Pinpoint the cell where the given text exists, returning its [X, Y] midpoint coordinate. 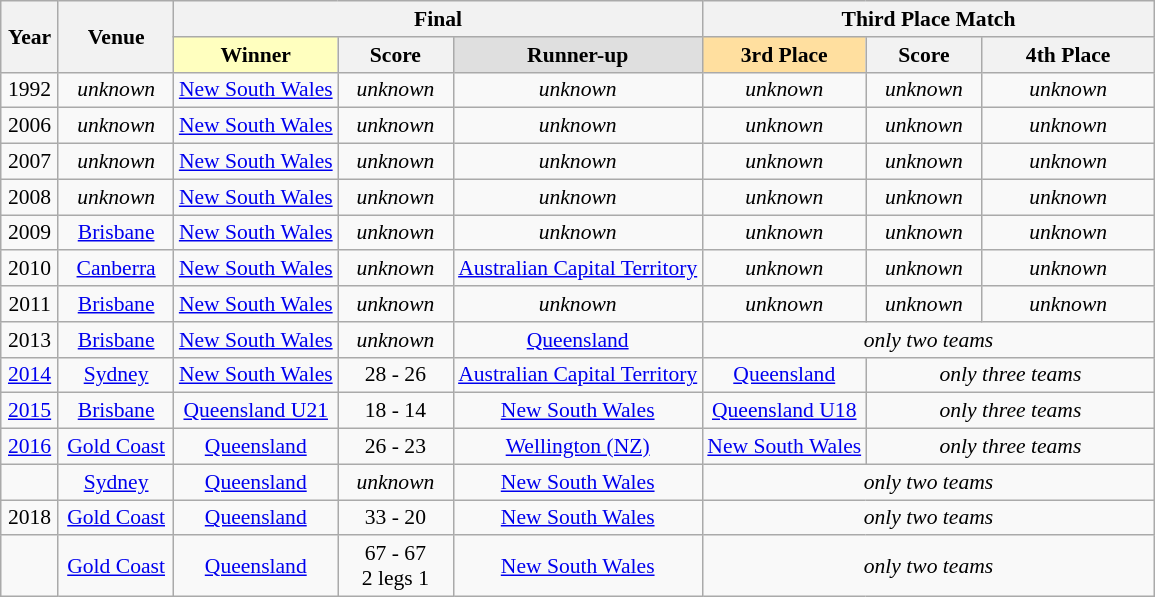
2009 [30, 233]
2010 [30, 269]
Wellington (NZ) [578, 447]
33 - 20 [396, 518]
Queensland U21 [256, 411]
2014 [30, 375]
2011 [30, 304]
Winner [256, 55]
3rd Place [784, 55]
2015 [30, 411]
Queensland U18 [784, 411]
Third Place Match [928, 19]
Canberra [116, 269]
2018 [30, 518]
28 - 26 [396, 375]
Final [438, 19]
1992 [30, 90]
Runner-up [578, 55]
Year [30, 36]
18 - 14 [396, 411]
2007 [30, 162]
67 - 672 legs 1 [396, 566]
2013 [30, 340]
2006 [30, 126]
4th Place [1068, 55]
2016 [30, 447]
2008 [30, 197]
26 - 23 [396, 447]
Venue [116, 36]
